Detect which cell encompasses the target text, then output its (x, y) center coordinate. 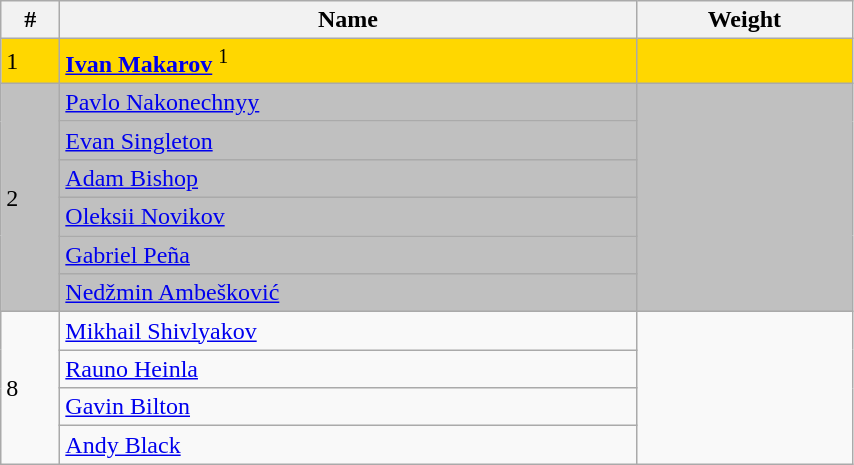
8 (30, 388)
# (30, 20)
Gavin Bilton (348, 407)
Evan Singleton (348, 140)
Rauno Heinla (348, 369)
1 (30, 62)
Weight (744, 20)
Nedžmin Ambešković (348, 293)
2 (30, 197)
Oleksii Novikov (348, 217)
Adam Bishop (348, 178)
Andy Black (348, 445)
Ivan Makarov 1 (348, 62)
Gabriel Peña (348, 255)
Name (348, 20)
Pavlo Nakonechnyy (348, 102)
Mikhail Shivlyakov (348, 331)
